Output the [X, Y] coordinate of the center of the cell containing the given text.  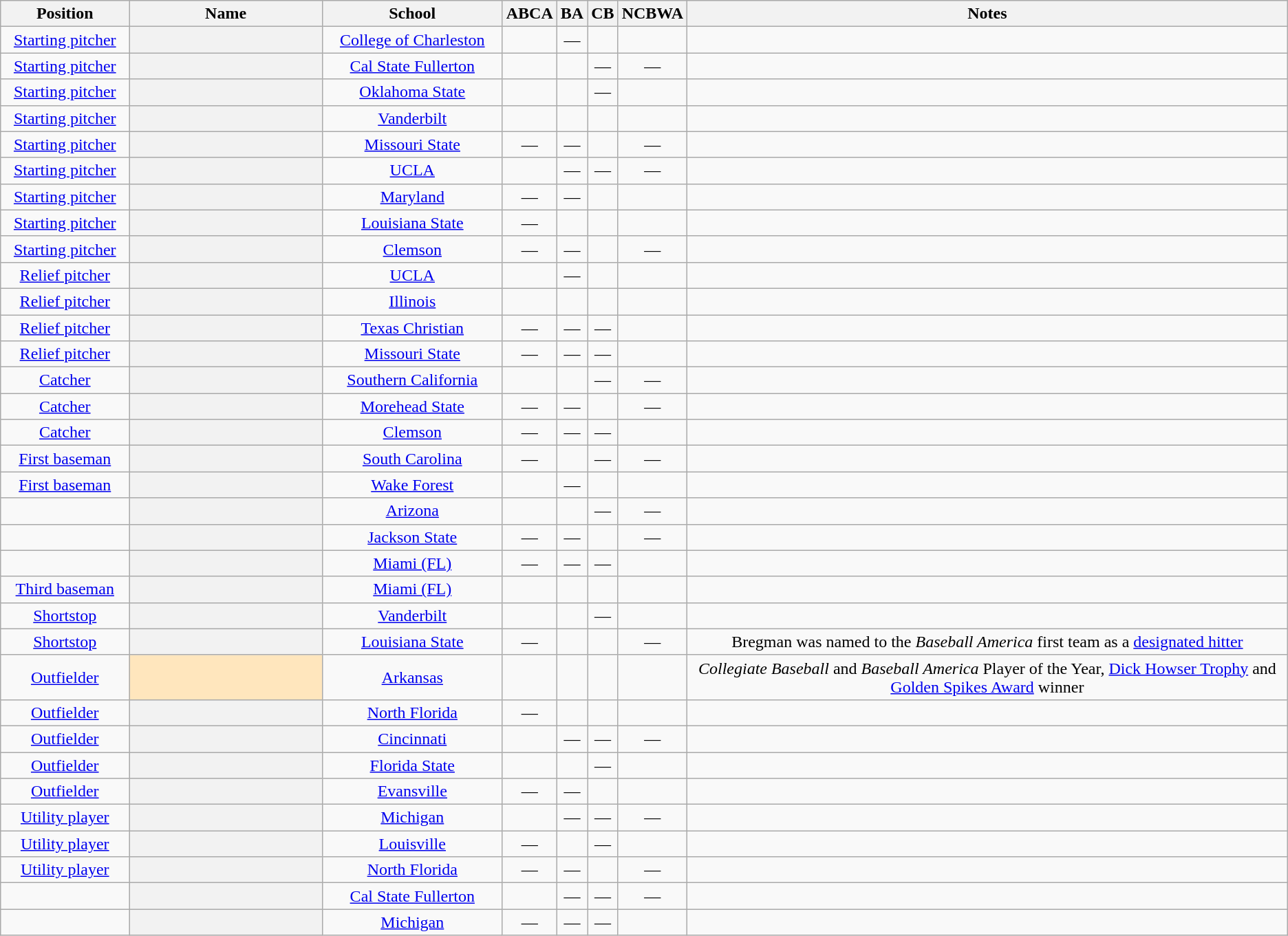
Cincinnati [412, 739]
Florida State [412, 765]
Southern California [412, 380]
Bregman was named to the Baseball America first team as a designated hitter [988, 642]
Arizona [412, 511]
NCBWA [652, 14]
Illinois [412, 301]
Jackson State [412, 537]
Third baseman [65, 589]
School [412, 14]
Collegiate Baseball and Baseball America Player of the Year, Dick Howser Trophy and Golden Spikes Award winner [988, 677]
Texas Christian [412, 328]
Morehead State [412, 406]
Louisville [412, 844]
Position [65, 14]
CB [603, 14]
Maryland [412, 197]
Name [226, 14]
Oklahoma State [412, 92]
BA [572, 14]
Wake Forest [412, 485]
Notes [988, 14]
ABCA [530, 14]
Arkansas [412, 677]
College of Charleston [412, 40]
Evansville [412, 792]
South Carolina [412, 459]
